Determine the [X, Y] coordinate at the center of the cell enclosing the given text.  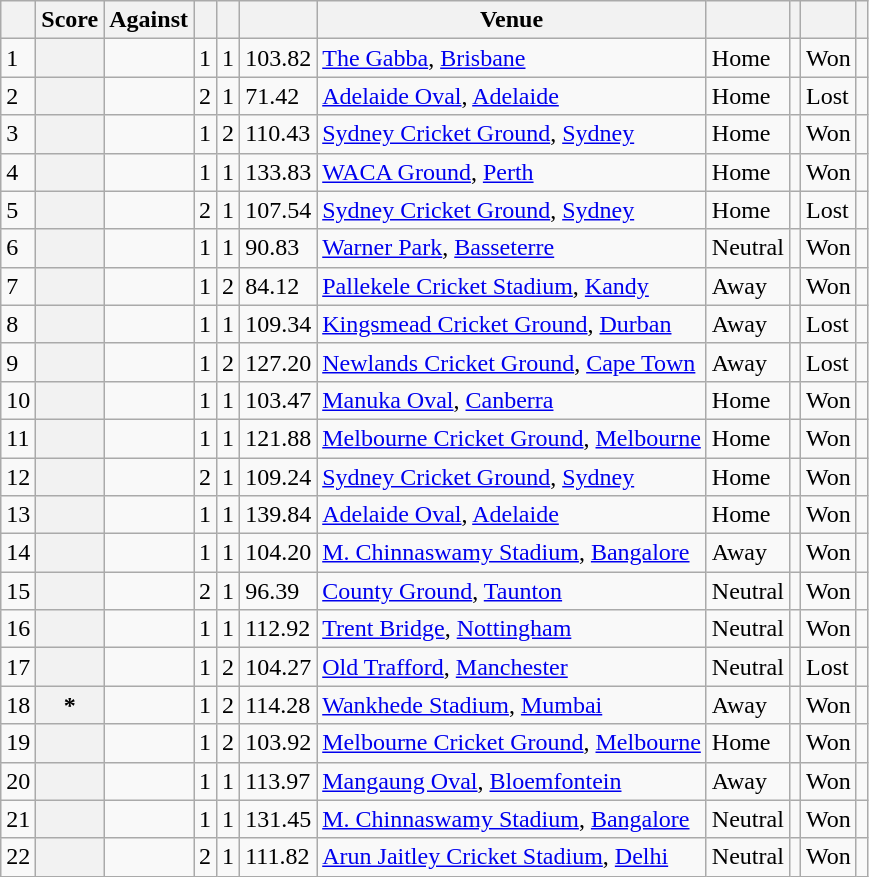
WACA Ground, Perth [512, 172]
* [70, 705]
103.47 [278, 400]
96.39 [278, 591]
22 [18, 857]
Mangaung Oval, Bloemfontein [512, 781]
8 [18, 324]
13 [18, 515]
139.84 [278, 515]
Manuka Oval, Canberra [512, 400]
15 [18, 591]
103.82 [278, 58]
3 [18, 134]
Against [149, 20]
19 [18, 743]
110.43 [278, 134]
Warner Park, Basseterre [512, 248]
7 [18, 286]
103.92 [278, 743]
The Gabba, Brisbane [512, 58]
71.42 [278, 96]
Score [70, 20]
20 [18, 781]
112.92 [278, 629]
6 [18, 248]
104.27 [278, 667]
131.45 [278, 819]
127.20 [278, 362]
109.24 [278, 477]
10 [18, 400]
16 [18, 629]
Arun Jaitley Cricket Stadium, Delhi [512, 857]
109.34 [278, 324]
84.12 [278, 286]
114.28 [278, 705]
133.83 [278, 172]
Pallekele Cricket Stadium, Kandy [512, 286]
Venue [512, 20]
107.54 [278, 210]
9 [18, 362]
104.20 [278, 553]
4 [18, 172]
14 [18, 553]
90.83 [278, 248]
12 [18, 477]
Newlands Cricket Ground, Cape Town [512, 362]
County Ground, Taunton [512, 591]
18 [18, 705]
21 [18, 819]
111.82 [278, 857]
121.88 [278, 438]
11 [18, 438]
Kingsmead Cricket Ground, Durban [512, 324]
Trent Bridge, Nottingham [512, 629]
5 [18, 210]
Wankhede Stadium, Mumbai [512, 705]
17 [18, 667]
Old Trafford, Manchester [512, 667]
113.97 [278, 781]
